Search for the cell housing the specified text and yield its [x, y] center coordinate. 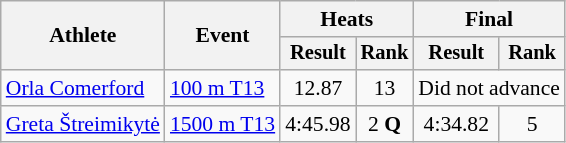
5 [532, 124]
12.87 [318, 88]
Did not advance [489, 88]
Greta Štreimikytė [83, 124]
Event [222, 36]
100 m T13 [222, 88]
4:45.98 [318, 124]
2 Q [385, 124]
1500 m T13 [222, 124]
Final [489, 19]
Orla Comerford [83, 88]
4:34.82 [456, 124]
13 [385, 88]
Heats [346, 19]
Athlete [83, 36]
